Capture the cell that displays the provided text and extract its (x, y) central coordinate. 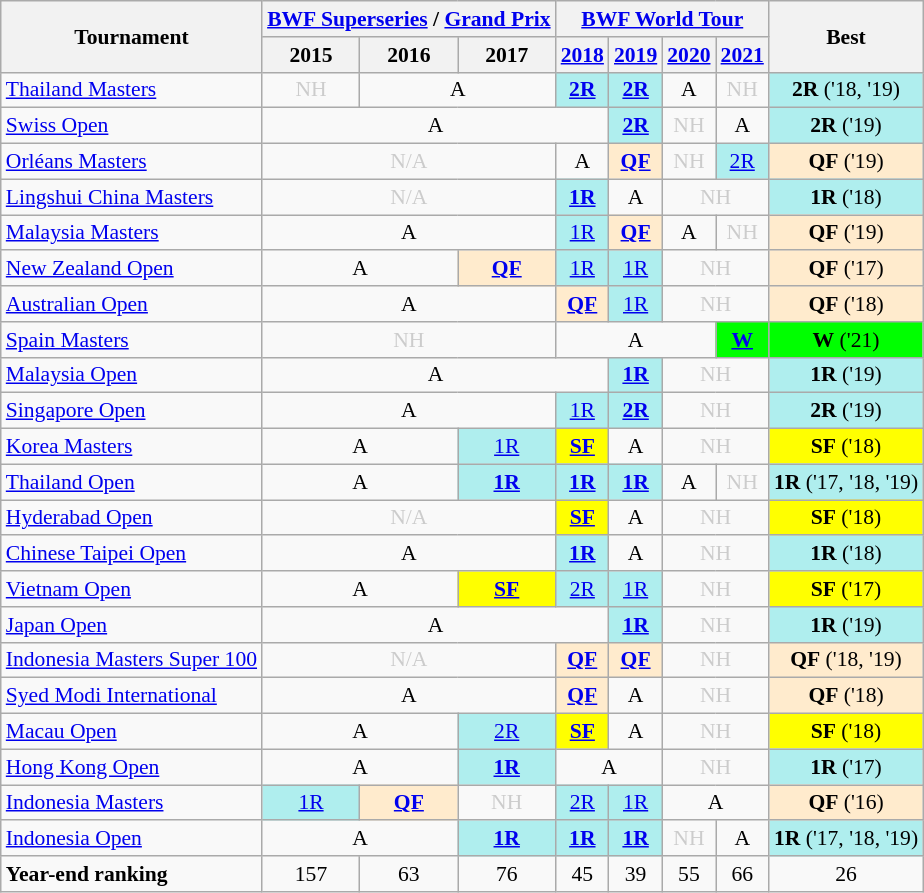
Vietnam Open (132, 589)
Tournament (132, 36)
Syed Modi International (132, 696)
W (742, 340)
2017 (507, 55)
26 (846, 874)
45 (582, 874)
157 (311, 874)
2018 (582, 55)
Indonesia Masters (132, 803)
Year-end ranking (132, 874)
2019 (636, 55)
Korea Masters (132, 447)
39 (636, 874)
Swiss Open (132, 126)
BWF Superseries / Grand Prix (409, 19)
1R ('17) (846, 767)
New Zealand Open (132, 269)
2R ('18, '19) (846, 90)
Thailand Masters (132, 90)
Australian Open (132, 304)
2016 (409, 55)
W ('21) (846, 340)
Indonesia Open (132, 839)
Chinese Taipei Open (132, 554)
SF ('17) (846, 589)
Orléans Masters (132, 162)
2015 (311, 55)
QF ('16) (846, 803)
Hyderabad Open (132, 518)
66 (742, 874)
Lingshui China Masters (132, 197)
Best (846, 36)
55 (688, 874)
Malaysia Open (132, 375)
Spain Masters (132, 340)
Hong Kong Open (132, 767)
QF ('18, '19) (846, 660)
BWF World Tour (662, 19)
Malaysia Masters (132, 233)
Japan Open (132, 625)
2020 (688, 55)
2021 (742, 55)
Thailand Open (132, 482)
Macau Open (132, 732)
76 (507, 874)
Singapore Open (132, 411)
QF ('17) (846, 269)
63 (409, 874)
Indonesia Masters Super 100 (132, 660)
